Return the (x, y) coordinate for the center point of the cell that contains the specified text.  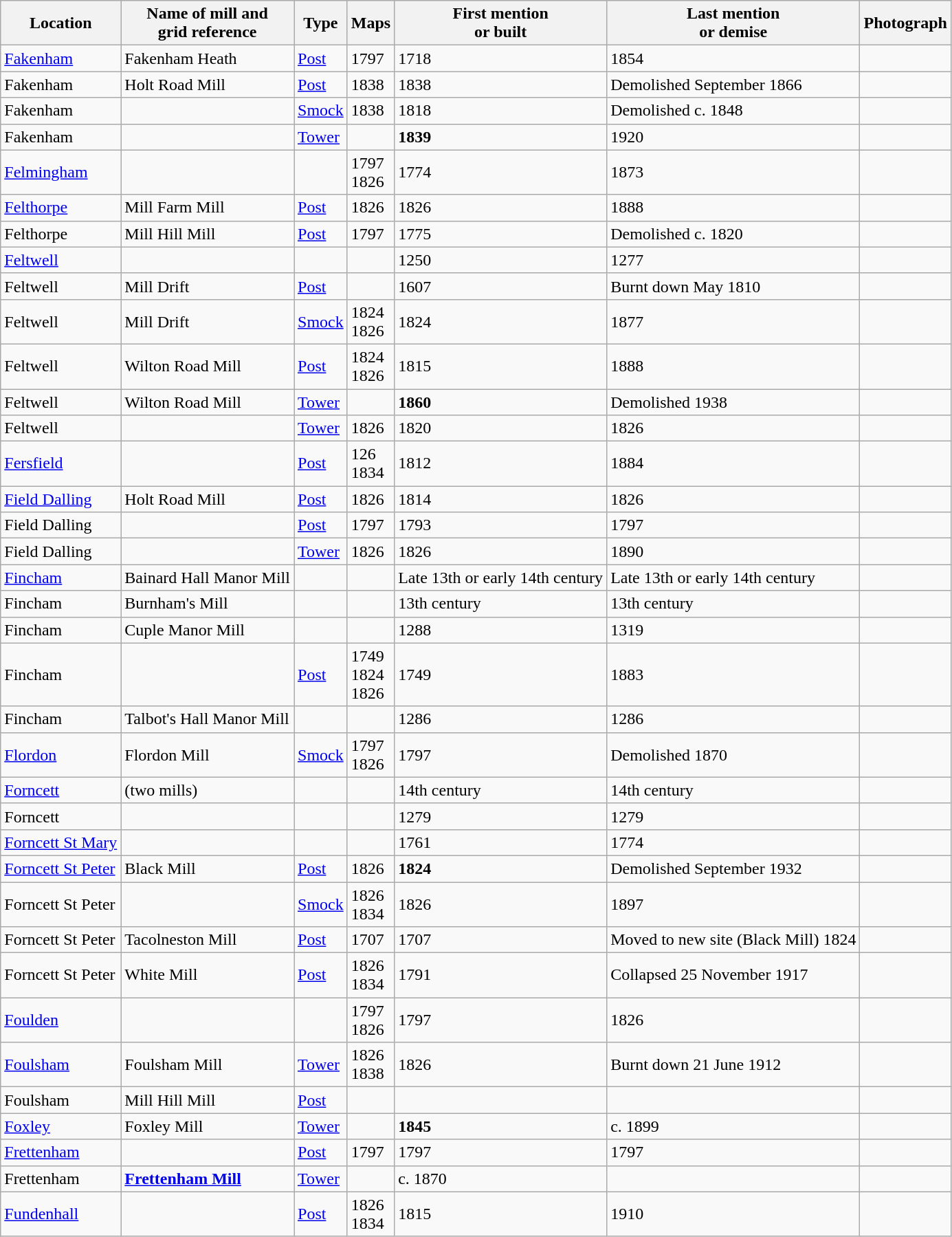
1261834 (370, 463)
Location (60, 23)
Type (321, 23)
Demolished September 1866 (733, 85)
1884 (733, 463)
Name of mill andgrid reference (208, 23)
Flordon Mill (208, 755)
Tacolneston Mill (208, 940)
Burnham's Mill (208, 604)
1718 (500, 58)
1897 (733, 904)
Burnt down 21 June 1912 (733, 1064)
Fakenham Heath (208, 58)
Burnt down May 1810 (733, 286)
c. 1870 (500, 1179)
White Mill (208, 975)
1288 (500, 630)
1814 (500, 499)
Fersfield (60, 463)
Moved to new site (Black Mill) 1824 (733, 940)
1818 (500, 111)
1877 (733, 322)
Foxley Mill (208, 1126)
1812 (500, 463)
1883 (733, 675)
First mentionor built (500, 23)
1820 (500, 428)
1775 (500, 234)
Mill Farm Mill (208, 208)
Frettenham Mill (208, 1179)
(two mills) (208, 790)
1607 (500, 286)
Demolished 1870 (733, 755)
Cuple Manor Mill (208, 630)
1920 (733, 137)
1749 (500, 675)
1890 (733, 551)
Flordon (60, 755)
1791 (500, 975)
Demolished c. 1848 (733, 111)
1873 (733, 172)
Fundenhall (60, 1214)
Collapsed 25 November 1917 (733, 975)
Felmingham (60, 172)
Black Mill (208, 868)
1277 (733, 260)
Photograph (905, 23)
Talbot's Hall Manor Mill (208, 719)
c. 1899 (733, 1126)
Foulsham Mill (208, 1064)
Foxley (60, 1126)
Foulden (60, 1020)
Last mention or demise (733, 23)
1839 (500, 137)
174918241826 (370, 675)
1761 (500, 842)
1910 (733, 1214)
1854 (733, 58)
Demolished 1938 (733, 402)
1793 (500, 525)
Maps (370, 23)
Demolished c. 1820 (733, 234)
18261838 (370, 1064)
1319 (733, 630)
1845 (500, 1126)
Demolished September 1932 (733, 868)
Bainard Hall Manor Mill (208, 578)
1860 (500, 402)
Forncett St Mary (60, 842)
1250 (500, 260)
